Pinpoint the cell where the given text exists, returning its [X, Y] midpoint coordinate. 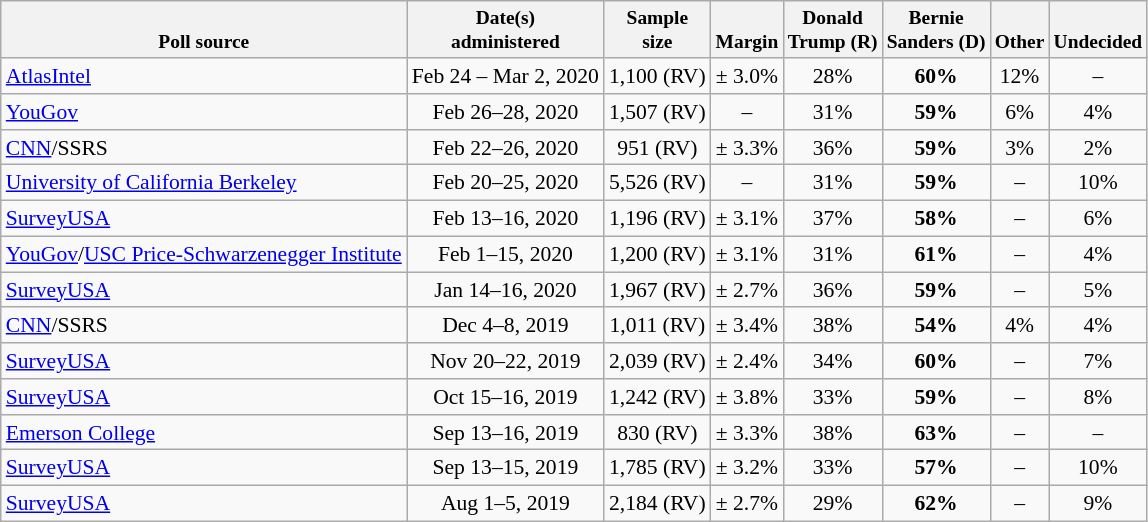
Margin [747, 30]
AtlasIntel [204, 76]
830 (RV) [658, 433]
2,184 (RV) [658, 504]
± 3.0% [747, 76]
28% [832, 76]
5,526 (RV) [658, 183]
29% [832, 504]
34% [832, 361]
57% [936, 468]
61% [936, 254]
± 3.4% [747, 326]
± 2.4% [747, 361]
1,507 (RV) [658, 112]
951 (RV) [658, 148]
1,200 (RV) [658, 254]
Oct 15–16, 2019 [506, 397]
5% [1098, 290]
Poll source [204, 30]
Sep 13–15, 2019 [506, 468]
± 3.8% [747, 397]
Jan 14–16, 2020 [506, 290]
BernieSanders (D) [936, 30]
Feb 26–28, 2020 [506, 112]
1,785 (RV) [658, 468]
± 3.2% [747, 468]
1,100 (RV) [658, 76]
YouGov/USC Price-Schwarzenegger Institute [204, 254]
8% [1098, 397]
1,242 (RV) [658, 397]
Feb 22–26, 2020 [506, 148]
Emerson College [204, 433]
Aug 1–5, 2019 [506, 504]
2% [1098, 148]
1,196 (RV) [658, 219]
9% [1098, 504]
37% [832, 219]
12% [1020, 76]
Feb 24 – Mar 2, 2020 [506, 76]
University of California Berkeley [204, 183]
Feb 1–15, 2020 [506, 254]
3% [1020, 148]
Other [1020, 30]
YouGov [204, 112]
Feb 13–16, 2020 [506, 219]
62% [936, 504]
Samplesize [658, 30]
Nov 20–22, 2019 [506, 361]
54% [936, 326]
63% [936, 433]
Sep 13–16, 2019 [506, 433]
DonaldTrump (R) [832, 30]
58% [936, 219]
Date(s)administered [506, 30]
Feb 20–25, 2020 [506, 183]
1,011 (RV) [658, 326]
Undecided [1098, 30]
Dec 4–8, 2019 [506, 326]
1,967 (RV) [658, 290]
7% [1098, 361]
2,039 (RV) [658, 361]
